Locate the cell with the specified text and output its (X, Y) center coordinate. 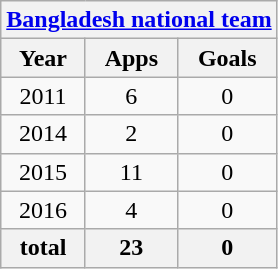
total (43, 248)
23 (131, 248)
Bangladesh national team (139, 20)
2014 (43, 134)
2011 (43, 96)
2016 (43, 210)
6 (131, 96)
4 (131, 210)
Year (43, 58)
11 (131, 172)
2015 (43, 172)
Goals (227, 58)
Apps (131, 58)
2 (131, 134)
